Scan for the cell matching the given text and deliver its [x, y] coordinate at center. 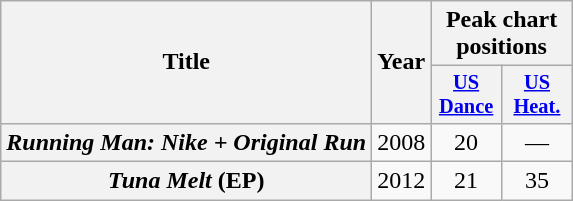
20 [466, 142]
USDance [466, 95]
Running Man: Nike + Original Run [186, 142]
— [538, 142]
Year [402, 62]
Tuna Melt (EP) [186, 181]
2008 [402, 142]
Title [186, 62]
USHeat. [538, 95]
35 [538, 181]
Peak chart positions [502, 34]
21 [466, 181]
2012 [402, 181]
